Scan for the cell matching the given text and deliver its (x, y) coordinate at center. 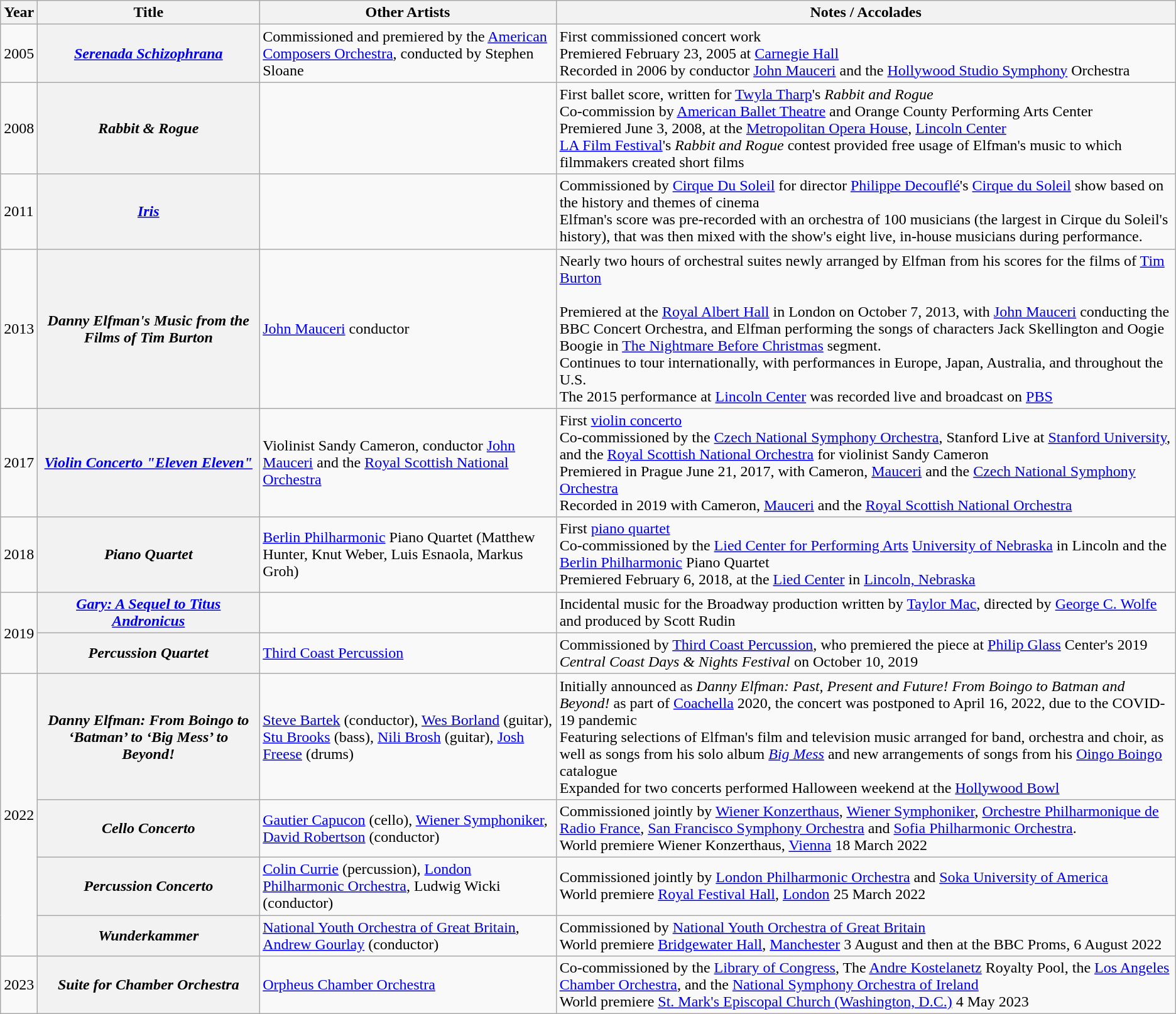
Cello Concerto (148, 828)
2011 (19, 211)
Third Coast Percussion (408, 653)
2008 (19, 128)
Year (19, 13)
Notes / Accolades (866, 13)
Iris (148, 211)
Commissioned and premiered by the American Composers Orchestra, conducted by Stephen Sloane (408, 53)
Other Artists (408, 13)
Violinist Sandy Cameron, conductor John Mauceri and the Royal Scottish National Orchestra (408, 462)
2022 (19, 814)
2018 (19, 554)
Serenada Schizophrana (148, 53)
2023 (19, 985)
Gautier Capucon (cello), Wiener Symphoniker, David Robertson (conductor) (408, 828)
National Youth Orchestra of Great Britain, Andrew Gourlay (conductor) (408, 935)
Piano Quartet (148, 554)
Suite for Chamber Orchestra (148, 985)
Incidental music for the Broadway production written by Taylor Mac, directed by George C. Wolfe and produced by Scott Rudin (866, 612)
Wunderkammer (148, 935)
Rabbit & Rogue (148, 128)
Colin Currie (percussion), London Philharmonic Orchestra, Ludwig Wicki (conductor) (408, 886)
Orpheus Chamber Orchestra (408, 985)
Gary: A Sequel to Titus Andronicus (148, 612)
2005 (19, 53)
Commissioned jointly by London Philharmonic Orchestra and Soka University of AmericaWorld premiere Royal Festival Hall, London 25 March 2022 (866, 886)
Title (148, 13)
Percussion Concerto (148, 886)
Berlin Philharmonic Piano Quartet (Matthew Hunter, Knut Weber, Luis Esnaola, Markus Groh) (408, 554)
Danny Elfman: From Boingo to ‘Batman’ to ‘Big Mess’ to Beyond! (148, 736)
Steve Bartek (conductor), Wes Borland (guitar), Stu Brooks (bass), Nili Brosh (guitar), Josh Freese (drums) (408, 736)
Danny Elfman's Music from the Films of Tim Burton (148, 329)
2017 (19, 462)
John Mauceri conductor (408, 329)
2013 (19, 329)
2019 (19, 633)
Violin Concerto "Eleven Eleven" (148, 462)
Percussion Quartet (148, 653)
